Pinpoint the cell where the given text exists, returning its (X, Y) midpoint coordinate. 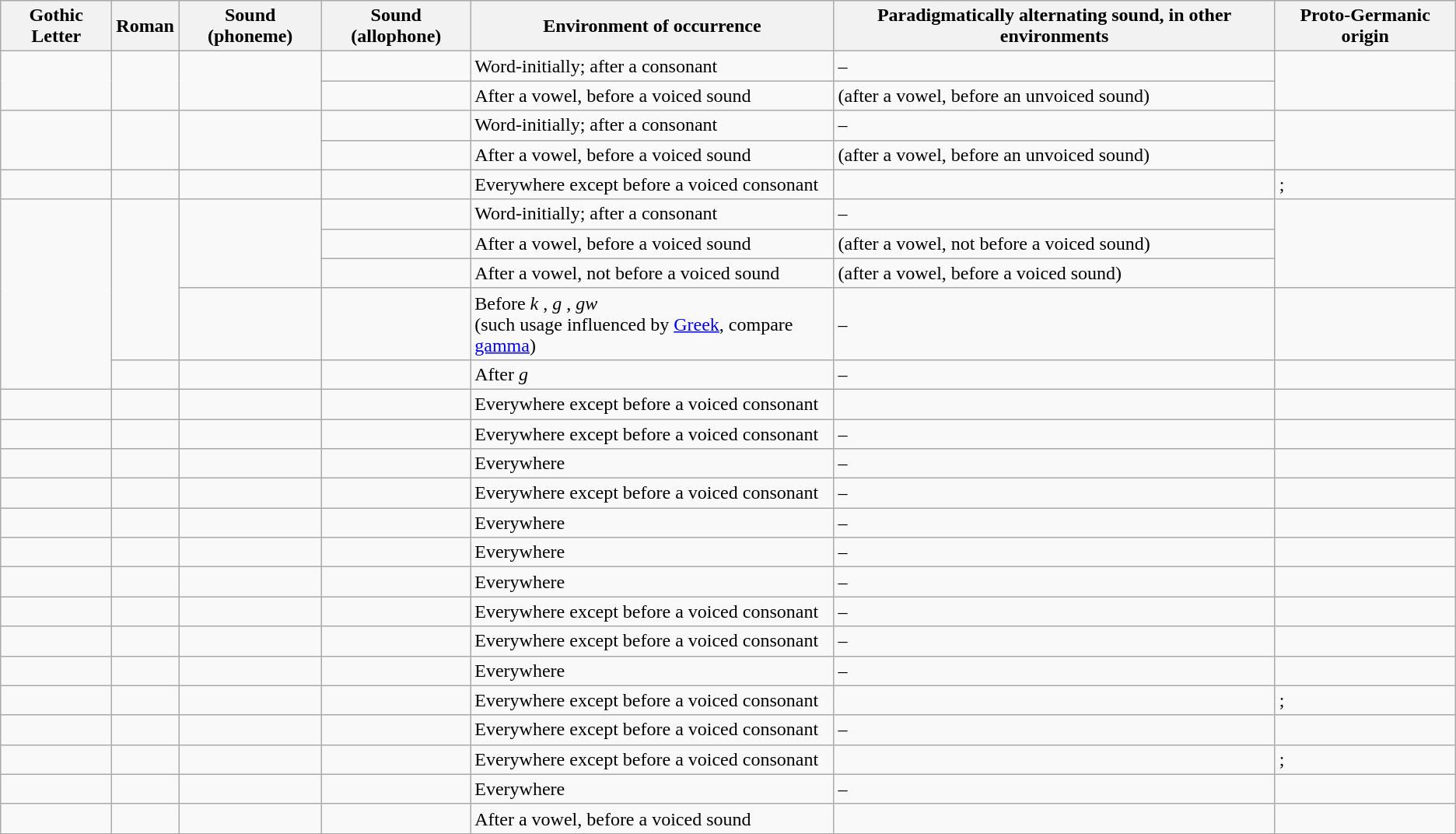
Gothic Letter (56, 26)
Paradigmatically alternating sound, in other environments (1055, 26)
After g (652, 374)
Proto-Germanic origin (1365, 26)
Before k , g , gw (such usage influenced by Greek, compare gamma) (652, 324)
Roman (145, 26)
Sound (phoneme) (250, 26)
Environment of occurrence (652, 26)
(after a vowel, not before a voiced sound) (1055, 244)
After a vowel, not before a voiced sound (652, 273)
Sound (allophone) (397, 26)
(after a vowel, before a voiced sound) (1055, 273)
